Return [X, Y] of the center of cell containing provided text 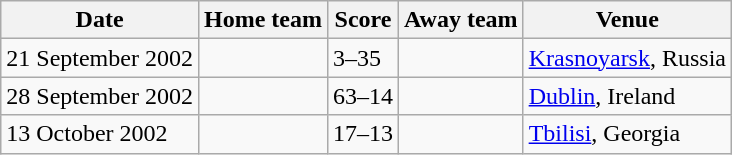
13 October 2002 [100, 134]
Home team [262, 20]
63–14 [362, 96]
17–13 [362, 134]
Krasnoyarsk, Russia [627, 58]
Venue [627, 20]
Score [362, 20]
3–35 [362, 58]
Tbilisi, Georgia [627, 134]
21 September 2002 [100, 58]
Away team [462, 20]
Date [100, 20]
28 September 2002 [100, 96]
Dublin, Ireland [627, 96]
